Scan for the cell matching the given text and deliver its [X, Y] coordinate at center. 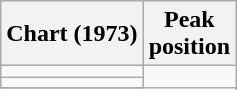
Peakposition [189, 34]
Chart (1973) [72, 34]
